Capture the cell that displays the provided text and extract its (x, y) central coordinate. 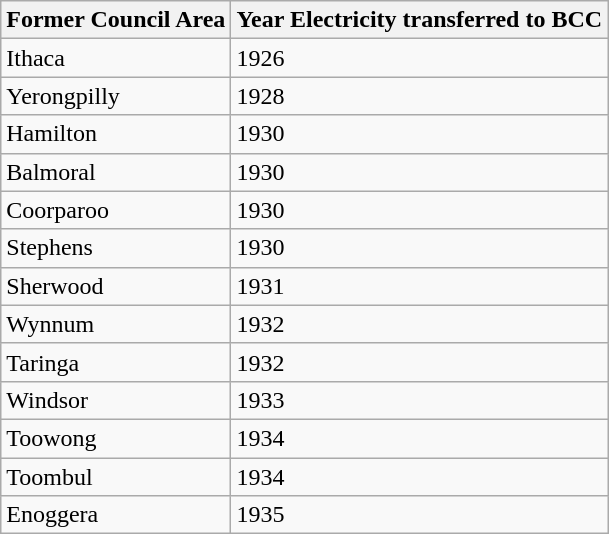
Balmoral (116, 172)
Enoggera (116, 515)
Hamilton (116, 134)
Toowong (116, 438)
Toombul (116, 477)
1931 (420, 286)
Wynnum (116, 324)
Former Council Area (116, 20)
Year Electricity transferred to BCC (420, 20)
1926 (420, 58)
Coorparoo (116, 210)
Yerongpilly (116, 96)
Windsor (116, 400)
1933 (420, 400)
Sherwood (116, 286)
1928 (420, 96)
1935 (420, 515)
Stephens (116, 248)
Ithaca (116, 58)
Taringa (116, 362)
